Capture the cell that displays the provided text and extract its (x, y) central coordinate. 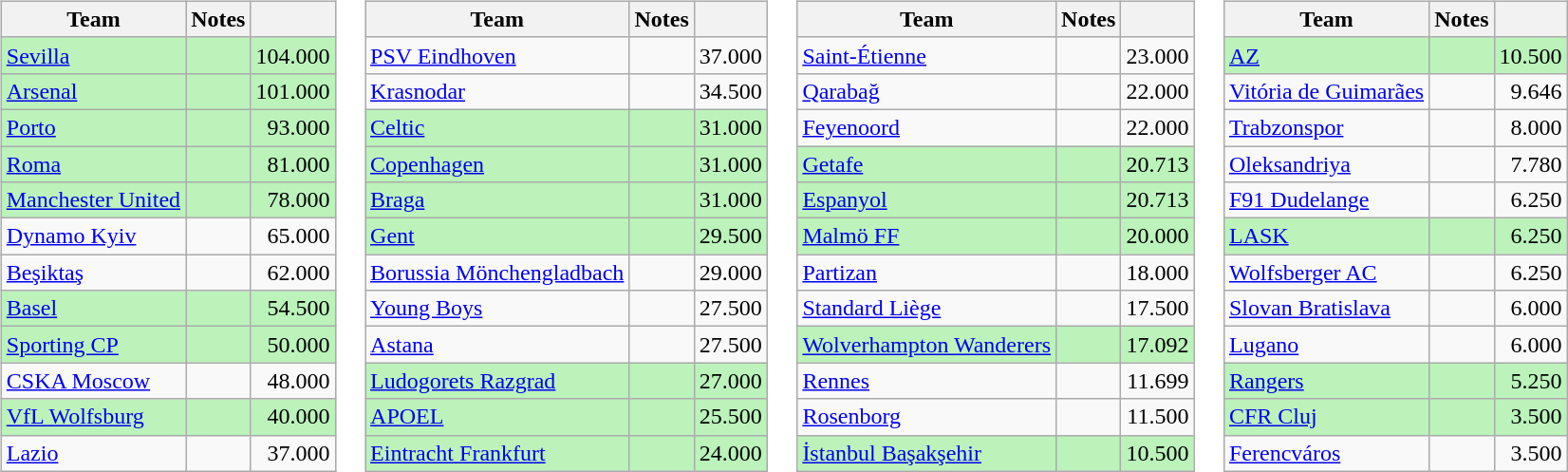
Slovan Bratislava (1326, 309)
APOEL (497, 417)
Ludogorets Razgrad (497, 381)
23.000 (1158, 55)
29.000 (731, 273)
27.000 (731, 381)
17.500 (1158, 309)
101.000 (292, 91)
48.000 (292, 381)
Eintracht Frankfurt (497, 453)
VfL Wolfsburg (93, 417)
Dynamo Kyiv (93, 236)
Ferencváros (1326, 453)
Espanyol (926, 200)
Sevilla (93, 55)
Lazio (93, 453)
PSV Eindhoven (497, 55)
AZ (1326, 55)
104.000 (292, 55)
Arsenal (93, 91)
18.000 (1158, 273)
Borussia Mönchengladbach (497, 273)
CFR Cluj (1326, 417)
Feyenoord (926, 127)
Rennes (926, 381)
9.646 (1530, 91)
11.500 (1158, 417)
Rangers (1326, 381)
Young Boys (497, 309)
Braga (497, 200)
Trabzonspor (1326, 127)
Standard Liège (926, 309)
İstanbul Başakşehir (926, 453)
20.000 (1158, 236)
Lugano (1326, 345)
24.000 (731, 453)
40.000 (292, 417)
50.000 (292, 345)
78.000 (292, 200)
93.000 (292, 127)
CSKA Moscow (93, 381)
Gent (497, 236)
Partizan (926, 273)
Vitória de Guimarães (1326, 91)
29.500 (731, 236)
Getafe (926, 164)
Qarabağ (926, 91)
Astana (497, 345)
7.780 (1530, 164)
Krasnodar (497, 91)
Basel (93, 309)
11.699 (1158, 381)
65.000 (292, 236)
Oleksandriya (1326, 164)
54.500 (292, 309)
62.000 (292, 273)
Malmö FF (926, 236)
5.250 (1530, 381)
Beşiktaş (93, 273)
34.500 (731, 91)
Roma (93, 164)
Wolfsberger AC (1326, 273)
Porto (93, 127)
Saint-Étienne (926, 55)
Manchester United (93, 200)
17.092 (1158, 345)
Sporting CP (93, 345)
LASK (1326, 236)
8.000 (1530, 127)
Copenhagen (497, 164)
81.000 (292, 164)
F91 Dudelange (1326, 200)
Rosenborg (926, 417)
Celtic (497, 127)
Wolverhampton Wanderers (926, 345)
25.500 (731, 417)
